Output the (x, y) coordinate of the center of the cell containing the given text.  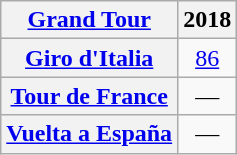
Tour de France (90, 96)
2018 (208, 20)
86 (208, 58)
Grand Tour (90, 20)
Giro d'Italia (90, 58)
Vuelta a España (90, 134)
